Capture the cell that displays the provided text and extract its [x, y] central coordinate. 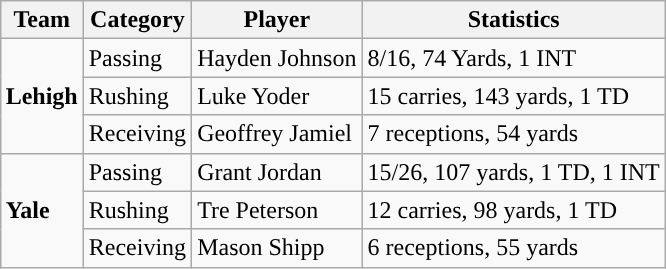
Hayden Johnson [277, 58]
Geoffrey Jamiel [277, 134]
Player [277, 20]
Category [137, 20]
Yale [42, 210]
7 receptions, 54 yards [514, 134]
12 carries, 98 yards, 1 TD [514, 210]
Team [42, 20]
8/16, 74 Yards, 1 INT [514, 58]
15/26, 107 yards, 1 TD, 1 INT [514, 172]
Mason Shipp [277, 248]
Grant Jordan [277, 172]
Luke Yoder [277, 96]
Lehigh [42, 96]
Tre Peterson [277, 210]
6 receptions, 55 yards [514, 248]
15 carries, 143 yards, 1 TD [514, 96]
Statistics [514, 20]
